Find where the given text appears and provide that cell's center as (x, y) coordinate. 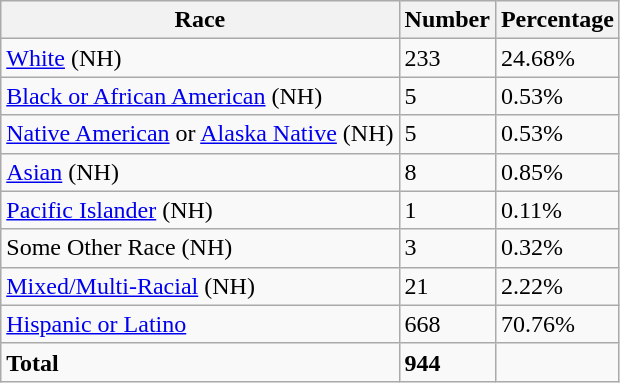
Hispanic or Latino (200, 324)
Pacific Islander (NH) (200, 210)
944 (447, 362)
Number (447, 20)
Native American or Alaska Native (NH) (200, 134)
8 (447, 172)
0.32% (557, 248)
Some Other Race (NH) (200, 248)
21 (447, 286)
24.68% (557, 58)
0.11% (557, 210)
70.76% (557, 324)
668 (447, 324)
0.85% (557, 172)
Black or African American (NH) (200, 96)
Race (200, 20)
1 (447, 210)
233 (447, 58)
Total (200, 362)
White (NH) (200, 58)
Percentage (557, 20)
Asian (NH) (200, 172)
2.22% (557, 286)
Mixed/Multi-Racial (NH) (200, 286)
3 (447, 248)
